Provide the (x, y) coordinate of the cell's center where the given text is located.  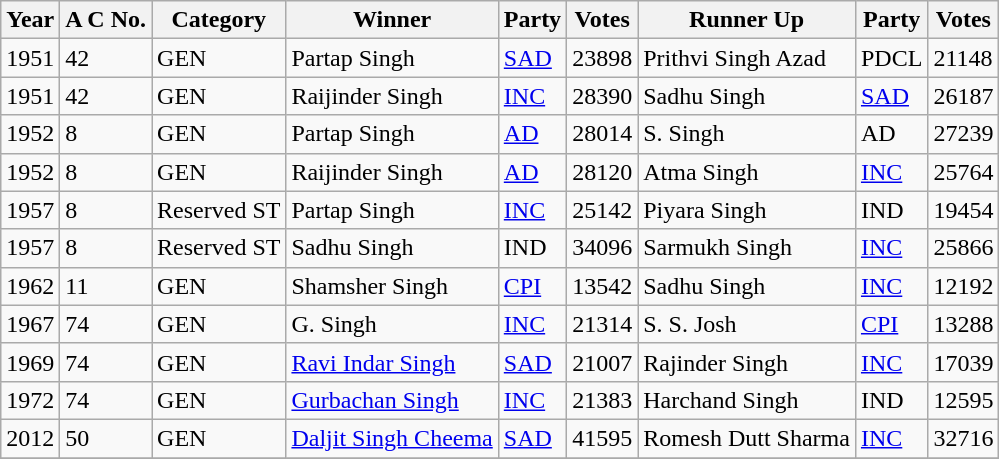
21383 (602, 400)
1972 (30, 400)
Gurbachan Singh (392, 400)
26187 (964, 96)
21314 (602, 324)
34096 (602, 248)
Piyara Singh (747, 210)
Rajinder Singh (747, 362)
Year (30, 20)
A C No. (106, 20)
Daljit Singh Cheema (392, 438)
S. S. Josh (747, 324)
25764 (964, 172)
1969 (30, 362)
25142 (602, 210)
Runner Up (747, 20)
Category (219, 20)
Atma Singh (747, 172)
12192 (964, 286)
13542 (602, 286)
19454 (964, 210)
28390 (602, 96)
Sarmukh Singh (747, 248)
23898 (602, 58)
G. Singh (392, 324)
2012 (30, 438)
21148 (964, 58)
50 (106, 438)
21007 (602, 362)
Romesh Dutt Sharma (747, 438)
27239 (964, 134)
28014 (602, 134)
1962 (30, 286)
Harchand Singh (747, 400)
S. Singh (747, 134)
Shamsher Singh (392, 286)
1967 (30, 324)
12595 (964, 400)
13288 (964, 324)
Winner (392, 20)
28120 (602, 172)
Ravi Indar Singh (392, 362)
41595 (602, 438)
17039 (964, 362)
32716 (964, 438)
Prithvi Singh Azad (747, 58)
25866 (964, 248)
11 (106, 286)
PDCL (891, 58)
